Find where the given text appears and provide that cell's center as [X, Y] coordinate. 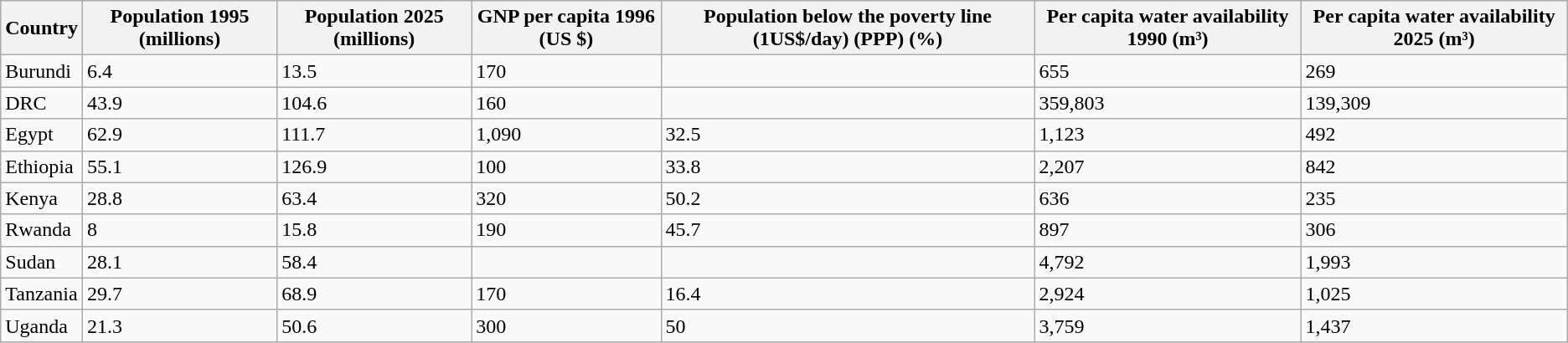
655 [1168, 71]
3,759 [1168, 325]
63.4 [374, 198]
2,924 [1168, 294]
28.1 [179, 262]
Rwanda [42, 230]
16.4 [848, 294]
1,993 [1434, 262]
160 [566, 103]
Ethiopia [42, 166]
4,792 [1168, 262]
55.1 [179, 166]
1,090 [566, 135]
235 [1434, 198]
300 [566, 325]
Egypt [42, 135]
68.9 [374, 294]
100 [566, 166]
GNP per capita 1996 (US $) [566, 28]
492 [1434, 135]
13.5 [374, 71]
306 [1434, 230]
636 [1168, 198]
Burundi [42, 71]
359,803 [1168, 103]
Tanzania [42, 294]
269 [1434, 71]
842 [1434, 166]
320 [566, 198]
62.9 [179, 135]
104.6 [374, 103]
2,207 [1168, 166]
Per capita water availability 1990 (m³) [1168, 28]
190 [566, 230]
Country [42, 28]
50.6 [374, 325]
Per capita water availability 2025 (m³) [1434, 28]
Population below the poverty line (1US$/day) (PPP) (%) [848, 28]
8 [179, 230]
111.7 [374, 135]
Uganda [42, 325]
58.4 [374, 262]
45.7 [848, 230]
29.7 [179, 294]
Kenya [42, 198]
Population 2025 (millions) [374, 28]
Population 1995 (millions) [179, 28]
6.4 [179, 71]
897 [1168, 230]
21.3 [179, 325]
32.5 [848, 135]
1,437 [1434, 325]
Sudan [42, 262]
43.9 [179, 103]
15.8 [374, 230]
50.2 [848, 198]
1,123 [1168, 135]
139,309 [1434, 103]
50 [848, 325]
1,025 [1434, 294]
DRC [42, 103]
28.8 [179, 198]
126.9 [374, 166]
33.8 [848, 166]
